Extract the (X, Y) coordinate from the center of the cell holding the provided text.  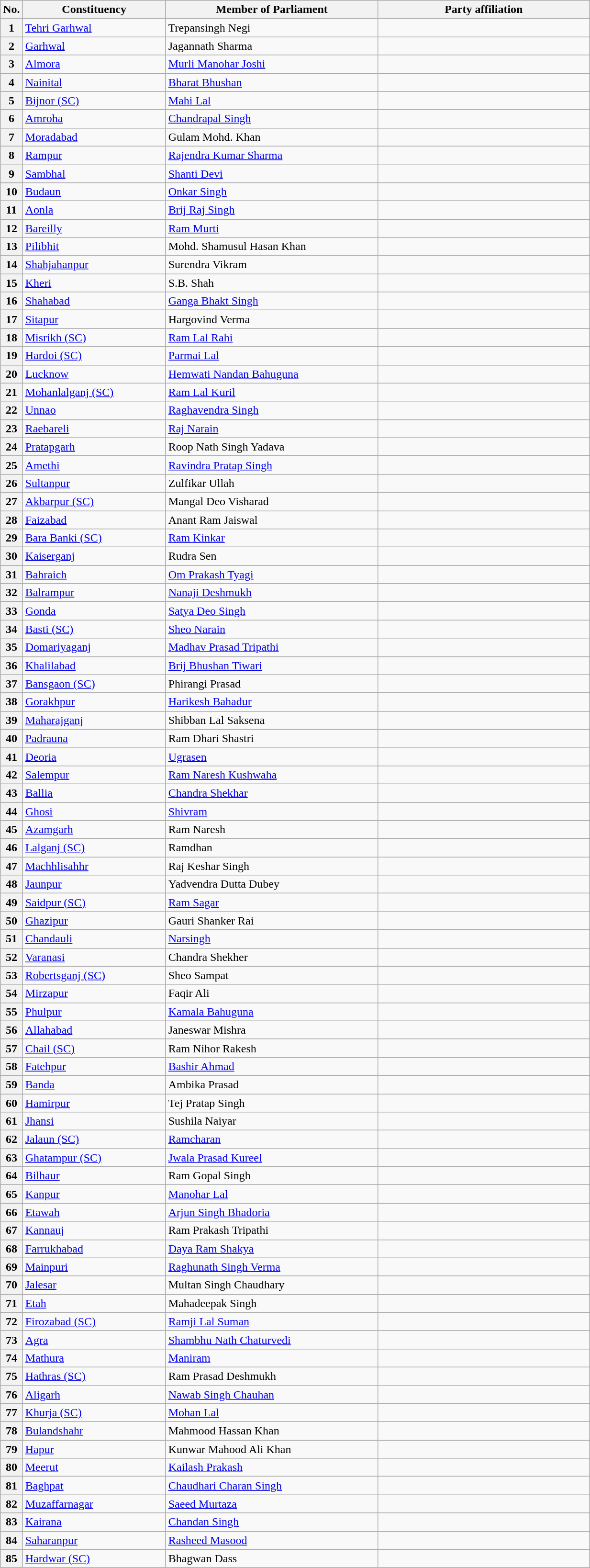
Rampur (94, 155)
Pilibhit (94, 247)
Shahjahanpur (94, 265)
Kannauj (94, 1230)
Ballia (94, 793)
Akbarpur (SC) (94, 501)
68 (11, 1249)
Sheo Narain (272, 629)
41 (11, 756)
13 (11, 247)
Aonla (94, 210)
Mohan Lal (272, 1413)
81 (11, 1486)
Ram Nihor Rakesh (272, 1048)
29 (11, 538)
34 (11, 629)
Allahabad (94, 1030)
Ram Naresh Kushwaha (272, 775)
Jaunpur (94, 884)
85 (11, 1558)
Saharanpur (94, 1540)
Sambhal (94, 173)
33 (11, 611)
Meerut (94, 1467)
Ghosi (94, 812)
60 (11, 1103)
Hardwar (SC) (94, 1558)
19 (11, 356)
73 (11, 1340)
Mahi Lal (272, 101)
Gauri Shanker Rai (272, 921)
Tehri Garhwal (94, 28)
Ravindra Pratap Singh (272, 465)
26 (11, 483)
Brij Raj Singh (272, 210)
Ram Dhari Shastri (272, 738)
6 (11, 119)
45 (11, 830)
30 (11, 556)
Etah (94, 1303)
Raebareli (94, 429)
Ram Naresh (272, 830)
Manohar Lal (272, 1194)
Yadvendra Dutta Dubey (272, 884)
Salempur (94, 775)
Padrauna (94, 738)
84 (11, 1540)
Ram Kinkar (272, 538)
82 (11, 1504)
Madhav Prasad Tripathi (272, 647)
Ram Gopal Singh (272, 1176)
Sitapur (94, 319)
Ram Prasad Deshmukh (272, 1376)
Farrukhabad (94, 1249)
Chandan Singh (272, 1522)
Azamgarh (94, 830)
Budaun (94, 192)
Balrampur (94, 593)
Multan Singh Chaudhary (272, 1285)
Shanti Devi (272, 173)
44 (11, 812)
Bareilly (94, 228)
Janeswar Mishra (272, 1030)
Harikesh Bahadur (272, 702)
51 (11, 939)
18 (11, 338)
Rudra Sen (272, 556)
Rajendra Kumar Sharma (272, 155)
16 (11, 301)
54 (11, 993)
2 (11, 46)
Ramdhan (272, 848)
Om Prakash Tyagi (272, 575)
Member of Parliament (272, 10)
Shibban Lal Saksena (272, 720)
77 (11, 1413)
Khurja (SC) (94, 1413)
23 (11, 429)
Unnao (94, 410)
15 (11, 283)
Anant Ram Jaiswal (272, 519)
Agra (94, 1340)
72 (11, 1321)
No. (11, 10)
27 (11, 501)
Hapur (94, 1449)
57 (11, 1048)
53 (11, 975)
Firozabad (SC) (94, 1321)
Chandra Shekher (272, 957)
Etawah (94, 1212)
Misrikh (SC) (94, 338)
65 (11, 1194)
1 (11, 28)
Ambika Prasad (272, 1084)
Raghunath Singh Verma (272, 1267)
Chandrapal Singh (272, 119)
32 (11, 593)
Bilhaur (94, 1176)
Lalganj (SC) (94, 848)
Hardoi (SC) (94, 356)
Ram Lal Rahi (272, 338)
Kanpur (94, 1194)
Shahabad (94, 301)
Kunwar Mahood Ali Khan (272, 1449)
Maharajganj (94, 720)
70 (11, 1285)
Saidpur (SC) (94, 902)
80 (11, 1467)
8 (11, 155)
50 (11, 921)
Deoria (94, 756)
Bara Banki (SC) (94, 538)
Faqir Ali (272, 993)
35 (11, 647)
Baghpat (94, 1486)
58 (11, 1066)
Gonda (94, 611)
Chandauli (94, 939)
11 (11, 210)
75 (11, 1376)
66 (11, 1212)
5 (11, 101)
Sushila Naiyar (272, 1121)
Zulfikar Ullah (272, 483)
Phulpur (94, 1012)
56 (11, 1030)
Domariyaganj (94, 647)
28 (11, 519)
42 (11, 775)
25 (11, 465)
Shambhu Nath Chaturvedi (272, 1340)
Mahadeepak Singh (272, 1303)
Nawab Singh Chauhan (272, 1395)
Banda (94, 1084)
55 (11, 1012)
Sheo Sampat (272, 975)
Ram Prakash Tripathi (272, 1230)
Ugrasen (272, 756)
79 (11, 1449)
Hamirpur (94, 1103)
Kheri (94, 283)
Ghatampur (SC) (94, 1158)
Ramcharan (272, 1139)
Mangal Deo Visharad (272, 501)
Amroha (94, 119)
Roop Nath Singh Yadava (272, 447)
Bhagwan Dass (272, 1558)
Robertsganj (SC) (94, 975)
Kailash Prakash (272, 1467)
63 (11, 1158)
Varanasi (94, 957)
Ram Lal Kuril (272, 392)
36 (11, 666)
Onkar Singh (272, 192)
Trepansingh Negi (272, 28)
Chail (SC) (94, 1048)
Bahraich (94, 575)
Faizabad (94, 519)
Maniram (272, 1358)
71 (11, 1303)
Parmai Lal (272, 356)
10 (11, 192)
Narsingh (272, 939)
49 (11, 902)
67 (11, 1230)
Phirangi Prasad (272, 684)
Murli Manohar Joshi (272, 64)
59 (11, 1084)
74 (11, 1358)
Mohd. Shamusul Hasan Khan (272, 247)
Basti (SC) (94, 629)
43 (11, 793)
78 (11, 1431)
Jhansi (94, 1121)
Muzaffarnagar (94, 1504)
Chandra Shekhar (272, 793)
Fatehpur (94, 1066)
Daya Ram Shakya (272, 1249)
Ram Murti (272, 228)
Mainpuri (94, 1267)
Jwala Prasad Kureel (272, 1158)
Bharat Bhushan (272, 82)
Moradabad (94, 137)
Jalaun (SC) (94, 1139)
12 (11, 228)
Ghazipur (94, 921)
4 (11, 82)
Ram Sagar (272, 902)
S.B. Shah (272, 283)
Sultanpur (94, 483)
Jalesar (94, 1285)
22 (11, 410)
83 (11, 1522)
Gulam Mohd. Khan (272, 137)
40 (11, 738)
Pratapgarh (94, 447)
Surendra Vikram (272, 265)
46 (11, 848)
69 (11, 1267)
47 (11, 866)
Tej Pratap Singh (272, 1103)
Ganga Bhakt Singh (272, 301)
7 (11, 137)
Garhwal (94, 46)
Raghavendra Singh (272, 410)
Nanaji Deshmukh (272, 593)
Lucknow (94, 374)
Bansgaon (SC) (94, 684)
Mahmood Hassan Khan (272, 1431)
Satya Deo Singh (272, 611)
Gorakhpur (94, 702)
Machhlisahhr (94, 866)
Hathras (SC) (94, 1376)
Kairana (94, 1522)
62 (11, 1139)
Hemwati Nandan Bahuguna (272, 374)
52 (11, 957)
Arjun Singh Bhadoria (272, 1212)
39 (11, 720)
Bijnor (SC) (94, 101)
24 (11, 447)
Shivram (272, 812)
Brij Bhushan Tiwari (272, 666)
Hargovind Verma (272, 319)
31 (11, 575)
Jagannath Sharma (272, 46)
21 (11, 392)
Saeed Murtaza (272, 1504)
Almora (94, 64)
Kamala Bahuguna (272, 1012)
48 (11, 884)
14 (11, 265)
Raj Keshar Singh (272, 866)
Constituency (94, 10)
Party affiliation (483, 10)
Chaudhari Charan Singh (272, 1486)
Rasheed Masood (272, 1540)
3 (11, 64)
Amethi (94, 465)
64 (11, 1176)
Aligarh (94, 1395)
17 (11, 319)
37 (11, 684)
9 (11, 173)
38 (11, 702)
Bashir Ahmad (272, 1066)
Raj Narain (272, 429)
Kaiserganj (94, 556)
Khalilabad (94, 666)
Bulandshahr (94, 1431)
20 (11, 374)
61 (11, 1121)
Nainital (94, 82)
Mohanlalganj (SC) (94, 392)
Ramji Lal Suman (272, 1321)
Mathura (94, 1358)
Mirzapur (94, 993)
76 (11, 1395)
